Extract the (x, y) coordinate from the center of the cell holding the provided text.  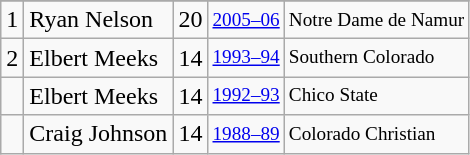
1988–89 (246, 134)
20 (190, 20)
1993–94 (246, 58)
Chico State (376, 96)
Ryan Nelson (98, 20)
2005–06 (246, 20)
1 (12, 20)
Craig Johnson (98, 134)
2 (12, 58)
Colorado Christian (376, 134)
Southern Colorado (376, 58)
1992–93 (246, 96)
Notre Dame de Namur (376, 20)
